Output the (x, y) coordinate of the center of the cell containing the given text.  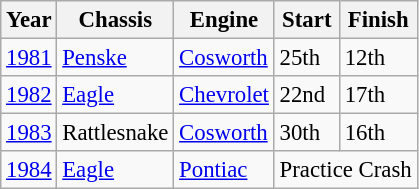
1984 (29, 170)
Engine (224, 20)
12th (378, 58)
Practice Crash (346, 170)
Year (29, 20)
Finish (378, 20)
Rattlesnake (116, 133)
1982 (29, 95)
25th (306, 58)
22nd (306, 95)
16th (378, 133)
Chevrolet (224, 95)
30th (306, 133)
Start (306, 20)
Chassis (116, 20)
1981 (29, 58)
17th (378, 95)
1983 (29, 133)
Penske (116, 58)
Pontiac (224, 170)
